Identify which cell holds the provided text, then report its [X, Y] central coordinate. 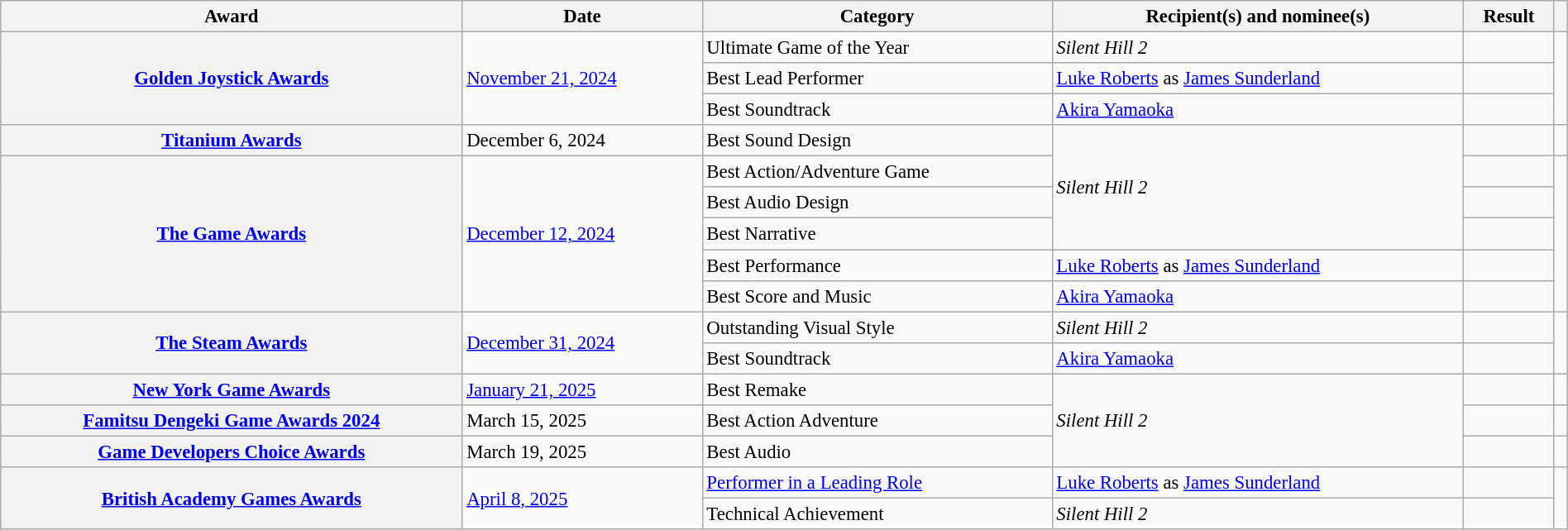
Best Lead Performer [877, 79]
Result [1509, 17]
Golden Joystick Awards [232, 79]
Best Audio [877, 451]
Titanium Awards [232, 141]
Category [877, 17]
Best Remake [877, 389]
Date [582, 17]
December 31, 2024 [582, 342]
Best Action Adventure [877, 421]
Technical Achievement [877, 513]
The Game Awards [232, 234]
December 12, 2024 [582, 234]
Best Performance [877, 265]
Best Score and Music [877, 296]
Game Developers Choice Awards [232, 451]
Ultimate Game of the Year [877, 48]
Famitsu Dengeki Game Awards 2024 [232, 421]
Recipient(s) and nominee(s) [1258, 17]
Award [232, 17]
Performer in a Leading Role [877, 483]
April 8, 2025 [582, 498]
British Academy Games Awards [232, 498]
Outstanding Visual Style [877, 327]
Best Narrative [877, 234]
November 21, 2024 [582, 79]
December 6, 2024 [582, 141]
Best Sound Design [877, 141]
The Steam Awards [232, 342]
New York Game Awards [232, 389]
March 19, 2025 [582, 451]
January 21, 2025 [582, 389]
March 15, 2025 [582, 421]
Best Audio Design [877, 203]
Best Action/Adventure Game [877, 172]
